Locate the cell with the specified text and output its (x, y) center coordinate. 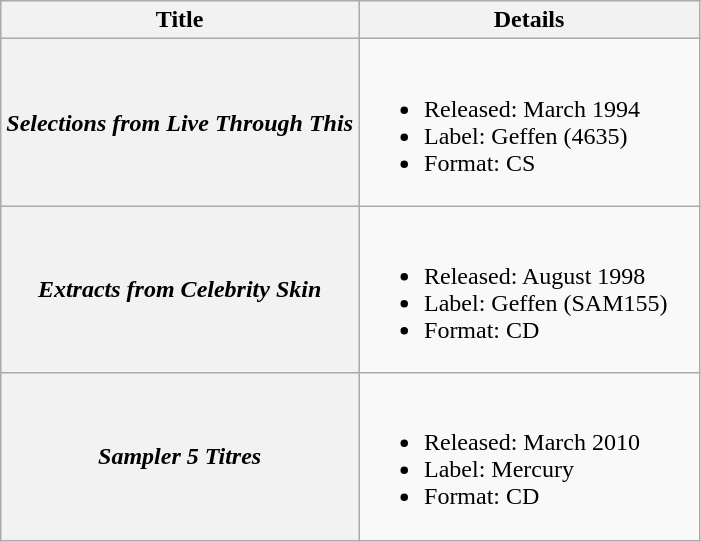
Released: August 1998Label: Geffen (SAM155)Format: CD (528, 290)
Released: March 1994Label: Geffen (4635)Format: CS (528, 122)
Sampler 5 Titres (180, 456)
Selections from Live Through This (180, 122)
Title (180, 20)
Released: March 2010Label: MercuryFormat: CD (528, 456)
Extracts from Celebrity Skin (180, 290)
Details (528, 20)
